Output the (x, y) coordinate of the center of the cell containing the given text.  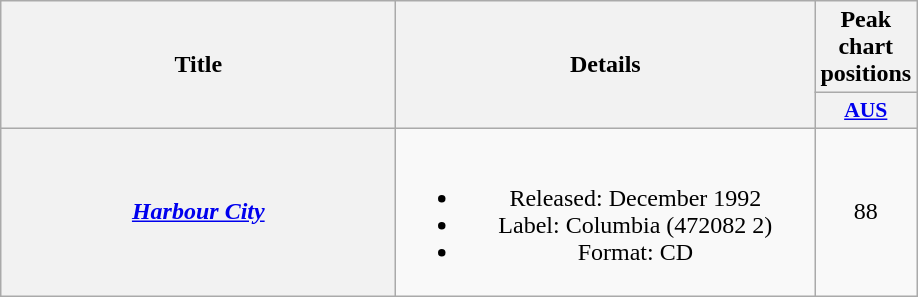
Details (606, 65)
AUS (866, 111)
Title (198, 65)
Released: December 1992Label: Columbia (472082 2)Format: CD (606, 212)
Harbour City (198, 212)
88 (866, 212)
Peak chart positions (866, 47)
